Provide the (X, Y) coordinate of the cell's center where the given text is located.  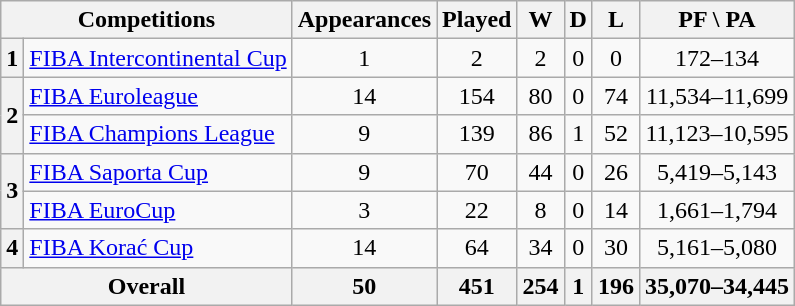
86 (540, 134)
5,419–5,143 (716, 172)
74 (616, 96)
5,161–5,080 (716, 248)
D (578, 20)
11,534–11,699 (716, 96)
11,123–10,595 (716, 134)
L (616, 20)
30 (616, 248)
FIBA Intercontinental Cup (158, 58)
W (540, 20)
FIBA Champions League (158, 134)
Competitions (146, 20)
254 (540, 286)
139 (477, 134)
70 (477, 172)
1,661–1,794 (716, 210)
196 (616, 286)
35,070–34,445 (716, 286)
26 (616, 172)
FIBA Korać Cup (158, 248)
FIBA Saporta Cup (158, 172)
22 (477, 210)
PF \ PA (716, 20)
154 (477, 96)
50 (364, 286)
64 (477, 248)
Overall (146, 286)
4 (12, 248)
Appearances (364, 20)
FIBA EuroCup (158, 210)
34 (540, 248)
80 (540, 96)
Played (477, 20)
451 (477, 286)
52 (616, 134)
8 (540, 210)
172–134 (716, 58)
44 (540, 172)
FIBA Euroleague (158, 96)
